Pinpoint the cell where the given text exists, returning its [x, y] midpoint coordinate. 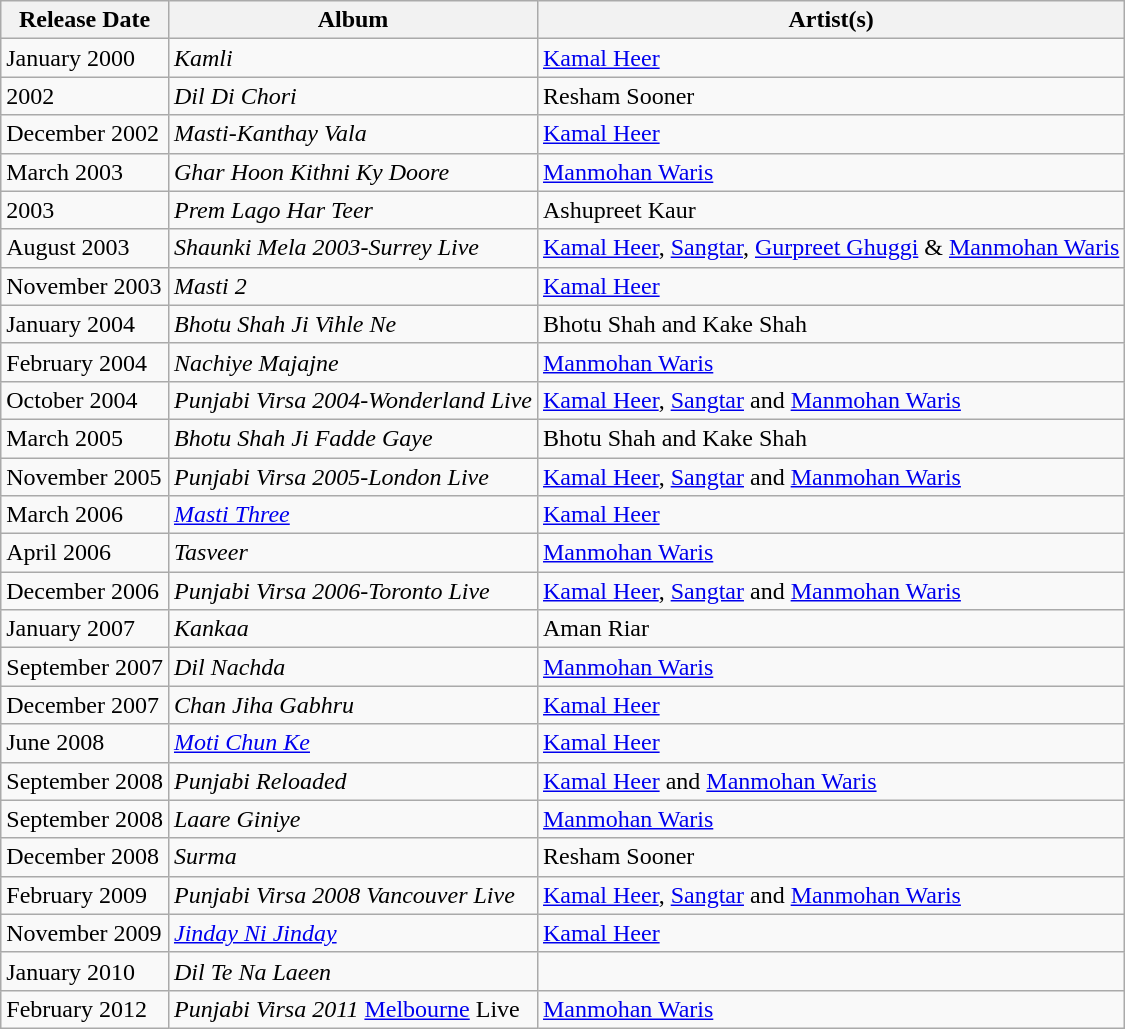
October 2004 [85, 400]
September 2007 [85, 667]
Ghar Hoon Kithni Ky Doore [352, 172]
Masti 2 [352, 286]
2003 [85, 210]
Masti-Kanthay Vala [352, 134]
Release Date [85, 20]
Laare Giniye [352, 819]
August 2003 [85, 248]
January 2007 [85, 629]
March 2003 [85, 172]
December 2007 [85, 705]
November 2005 [85, 477]
Dil Nachda [352, 667]
Kankaa [352, 629]
Moti Chun Ke [352, 743]
Album [352, 20]
Punjabi Virsa 2008 Vancouver Live [352, 895]
June 2008 [85, 743]
Artist(s) [830, 20]
Punjabi Virsa 2004-Wonderland Live [352, 400]
Kamli [352, 58]
November 2009 [85, 933]
Kamal Heer and Manmohan Waris [830, 781]
January 2010 [85, 971]
Punjabi Virsa 2005-London Live [352, 477]
Jinday Ni Jinday [352, 933]
Prem Lago Har Teer [352, 210]
Punjabi Virsa 2011 Melbourne Live [352, 1009]
February 2012 [85, 1009]
Shaunki Mela 2003-Surrey Live [352, 248]
March 2005 [85, 438]
Bhotu Shah Ji Vihle Ne [352, 324]
2002 [85, 96]
March 2006 [85, 515]
February 2009 [85, 895]
Bhotu Shah Ji Fadde Gaye [352, 438]
Punjabi Reloaded [352, 781]
Surma [352, 857]
February 2004 [85, 362]
Dil Te Na Laeen [352, 971]
January 2004 [85, 324]
Aman Riar [830, 629]
November 2003 [85, 286]
Masti Three [352, 515]
Chan Jiha Gabhru [352, 705]
Ashupreet Kaur [830, 210]
December 2008 [85, 857]
January 2000 [85, 58]
Nachiye Majajne [352, 362]
December 2002 [85, 134]
Kamal Heer, Sangtar, Gurpreet Ghuggi & Manmohan Waris [830, 248]
Dil Di Chori [352, 96]
Punjabi Virsa 2006-Toronto Live [352, 591]
Tasveer [352, 553]
April 2006 [85, 553]
December 2006 [85, 591]
